Return the [x, y] coordinate for the center point of the cell that contains the specified text.  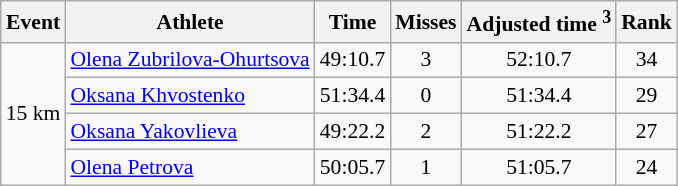
29 [646, 96]
49:22.2 [352, 132]
Adjusted time 3 [540, 22]
Rank [646, 22]
50:05.7 [352, 167]
51:22.2 [540, 132]
Misses [426, 22]
Oksana Khvostenko [190, 96]
2 [426, 132]
0 [426, 96]
34 [646, 60]
49:10.7 [352, 60]
Olena Petrova [190, 167]
Athlete [190, 22]
15 km [34, 113]
Event [34, 22]
Oksana Yakovlieva [190, 132]
3 [426, 60]
1 [426, 167]
27 [646, 132]
51:05.7 [540, 167]
Olena Zubrilova-Ohurtsova [190, 60]
52:10.7 [540, 60]
24 [646, 167]
Time [352, 22]
